Provide the [X, Y] coordinate of the cell's center where the given text is located.  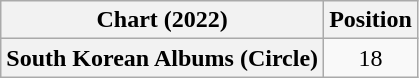
Chart (2022) [162, 20]
18 [371, 58]
Position [371, 20]
South Korean Albums (Circle) [162, 58]
